Identify which cell holds the provided text, then report its (x, y) central coordinate. 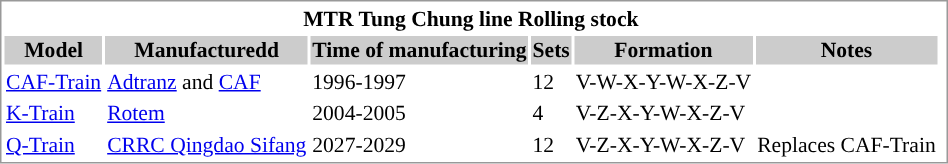
V-W-X-Y-W-X-Z-V (663, 82)
K-Train (53, 113)
Manufacturedd (207, 50)
CRRC Qingdao Sifang (207, 144)
2027-2029 (420, 144)
4 (551, 113)
Replaces CAF-Train (846, 144)
2004-2005 (420, 113)
Notes (846, 50)
CAF-Train (53, 82)
1996-1997 (420, 82)
Time of manufacturing (420, 50)
MTR Tung Chung line Rolling stock (470, 18)
Q-Train (53, 144)
Formation (663, 50)
Adtranz and CAF (207, 82)
Sets (551, 50)
Rotem (207, 113)
Model (53, 50)
